Capture the cell that displays the provided text and extract its (x, y) central coordinate. 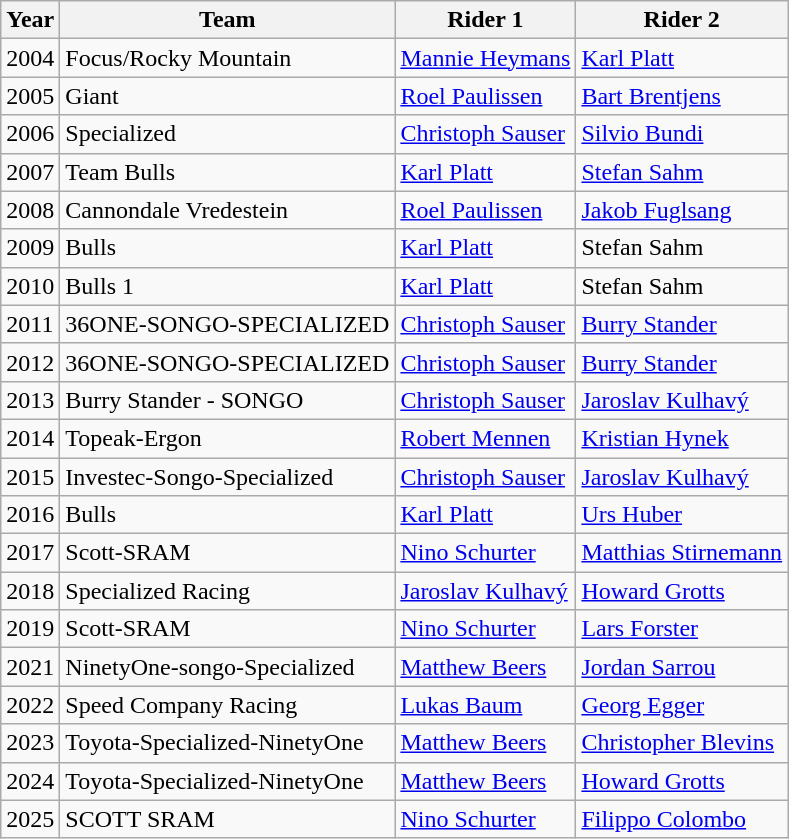
2017 (30, 553)
Urs Huber (682, 515)
Focus/Rocky Mountain (228, 58)
Lukas Baum (486, 705)
Jordan Sarrou (682, 667)
2009 (30, 248)
Giant (228, 96)
Kristian Hynek (682, 438)
2023 (30, 743)
Team (228, 20)
2021 (30, 667)
Bulls 1 (228, 286)
2014 (30, 438)
2013 (30, 400)
NinetyOne-songo-Specialized (228, 667)
2024 (30, 781)
SCOTT SRAM (228, 819)
2022 (30, 705)
Matthias Stirnemann (682, 553)
2015 (30, 477)
2006 (30, 134)
Specialized Racing (228, 591)
2016 (30, 515)
2012 (30, 362)
2018 (30, 591)
Georg Egger (682, 705)
Team Bulls (228, 172)
Bart Brentjens (682, 96)
2008 (30, 210)
2010 (30, 286)
Mannie Heymans (486, 58)
Speed Company Racing (228, 705)
Rider 1 (486, 20)
2025 (30, 819)
Christopher Blevins (682, 743)
Topeak-Ergon (228, 438)
Year (30, 20)
Specialized (228, 134)
2007 (30, 172)
2011 (30, 324)
Filippo Colombo (682, 819)
2019 (30, 629)
Lars Forster (682, 629)
2005 (30, 96)
Burry Stander - SONGO (228, 400)
Rider 2 (682, 20)
2004 (30, 58)
Silvio Bundi (682, 134)
Investec-Songo-Specialized (228, 477)
Jakob Fuglsang (682, 210)
Cannondale Vredestein (228, 210)
Robert Mennen (486, 438)
